Determine the (X, Y) coordinate at the center of the cell enclosing the given text.  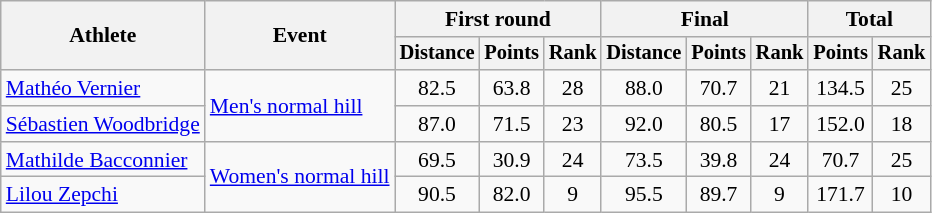
Total (869, 19)
Event (300, 36)
152.0 (840, 124)
Mathilde Bacconnier (103, 160)
Final (704, 19)
89.7 (718, 195)
Lilou Zepchi (103, 195)
82.0 (511, 195)
88.0 (644, 88)
73.5 (644, 160)
90.5 (438, 195)
71.5 (511, 124)
30.9 (511, 160)
Mathéo Vernier (103, 88)
Women's normal hill (300, 178)
87.0 (438, 124)
23 (573, 124)
69.5 (438, 160)
Sébastien Woodbridge (103, 124)
39.8 (718, 160)
134.5 (840, 88)
Men's normal hill (300, 106)
17 (780, 124)
63.8 (511, 88)
171.7 (840, 195)
18 (902, 124)
82.5 (438, 88)
10 (902, 195)
95.5 (644, 195)
First round (498, 19)
80.5 (718, 124)
Athlete (103, 36)
28 (573, 88)
21 (780, 88)
92.0 (644, 124)
